Find where the given text appears and provide that cell's center as (X, Y) coordinate. 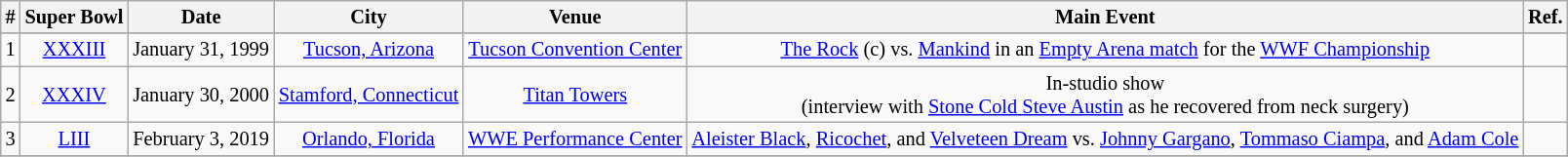
Date (201, 17)
Orlando, Florida (369, 138)
XXXIII (74, 50)
Ref. (1545, 17)
The Rock (c) vs. Mankind in an Empty Arena match for the WWF Championship (1105, 50)
February 3, 2019 (201, 138)
Super Bowl (74, 17)
WWE Performance Center (575, 138)
3 (11, 138)
1 (11, 50)
City (369, 17)
2 (11, 95)
January 30, 2000 (201, 95)
Tucson, Arizona (369, 50)
# (11, 17)
January 31, 1999 (201, 50)
In-studio show (interview with Stone Cold Steve Austin as he recovered from neck surgery) (1105, 95)
XXXIV (74, 95)
Stamford, Connecticut (369, 95)
Venue (575, 17)
Main Event (1105, 17)
LIII (74, 138)
Titan Towers (575, 95)
Tucson Convention Center (575, 50)
Aleister Black, Ricochet, and Velveteen Dream vs. Johnny Gargano, Tommaso Ciampa, and Adam Cole (1105, 138)
